Locate the cell with the specified text and output its (X, Y) center coordinate. 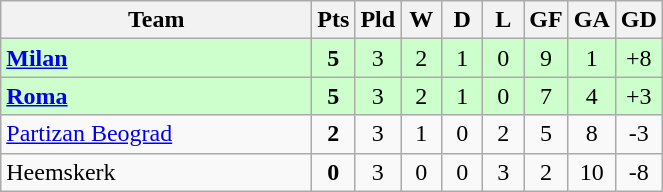
L (504, 20)
Heemskerk (156, 172)
Partizan Beograd (156, 134)
-3 (638, 134)
GA (592, 20)
Roma (156, 96)
9 (546, 58)
D (462, 20)
10 (592, 172)
Pts (334, 20)
+8 (638, 58)
GD (638, 20)
Milan (156, 58)
Team (156, 20)
+3 (638, 96)
Pld (378, 20)
GF (546, 20)
4 (592, 96)
7 (546, 96)
W (422, 20)
-8 (638, 172)
8 (592, 134)
